For the text-containing cell, return its midpoint in [X, Y] coordinate format. 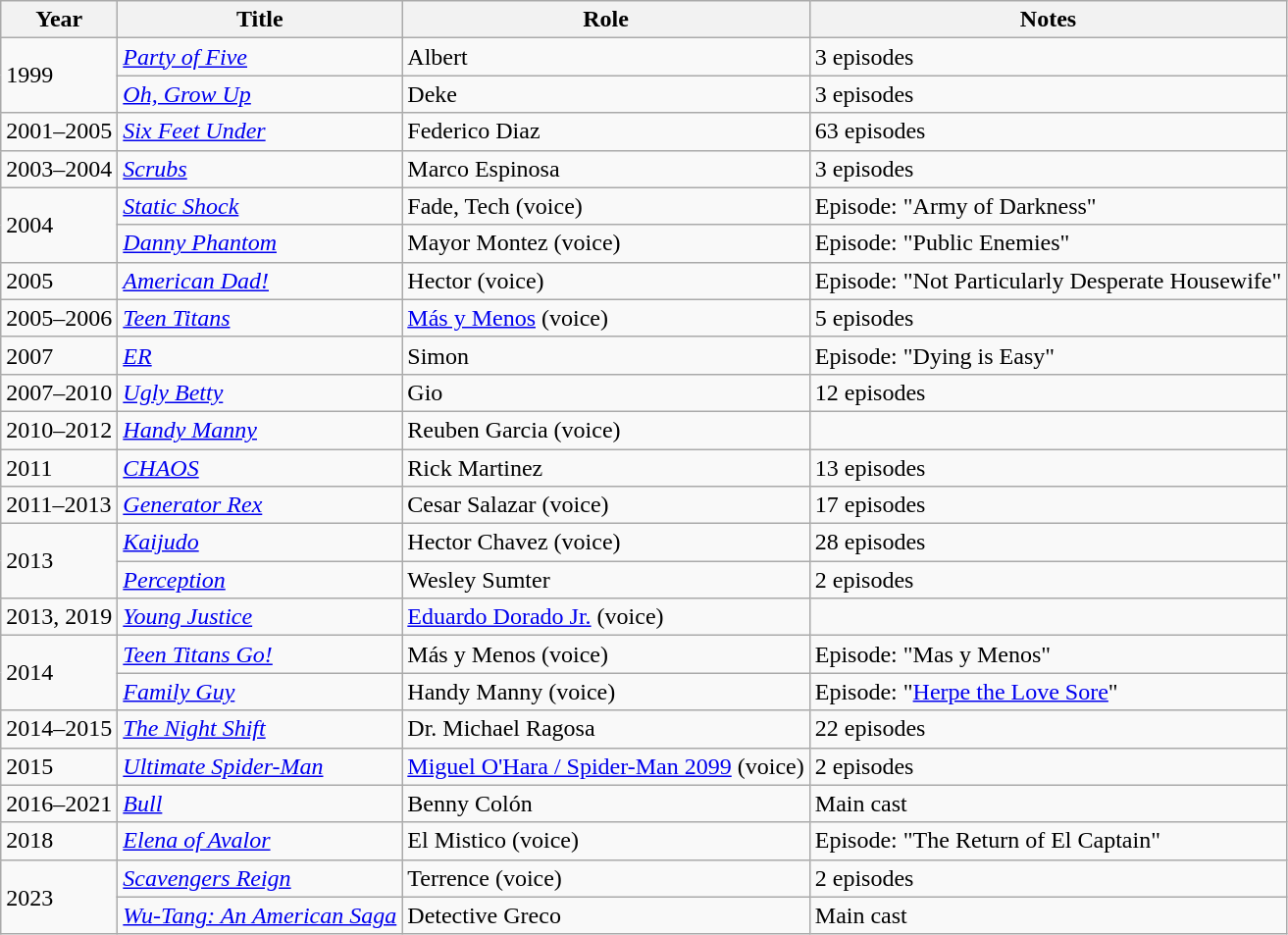
Mayor Montez (voice) [606, 243]
Marco Espinosa [606, 169]
Six Feet Under [260, 131]
Episode: "Public Enemies" [1048, 243]
2018 [59, 841]
Kaijudo [260, 543]
2014 [59, 673]
28 episodes [1048, 543]
Rick Martinez [606, 468]
2005–2006 [59, 318]
Simon [606, 355]
Wesley Sumter [606, 580]
Gio [606, 392]
Family Guy [260, 692]
Teen Titans [260, 318]
Wu-Tang: An American Saga [260, 915]
2013, 2019 [59, 617]
Cesar Salazar (voice) [606, 505]
13 episodes [1048, 468]
Scavengers Reign [260, 878]
Dr. Michael Ragosa [606, 729]
The Night Shift [260, 729]
CHAOS [260, 468]
22 episodes [1048, 729]
Episode: "Dying is Easy" [1048, 355]
2023 [59, 897]
2015 [59, 766]
2007 [59, 355]
El Mistico (voice) [606, 841]
Reuben Garcia (voice) [606, 430]
Federico Diaz [606, 131]
12 episodes [1048, 392]
2001–2005 [59, 131]
Episode: "Army of Darkness" [1048, 206]
Episode: "Mas y Menos" [1048, 654]
Hector (voice) [606, 281]
1999 [59, 76]
Albert [606, 57]
Episode: "Herpe the Love Sore" [1048, 692]
2007–2010 [59, 392]
Ugly Betty [260, 392]
17 episodes [1048, 505]
2014–2015 [59, 729]
American Dad! [260, 281]
Role [606, 20]
Notes [1048, 20]
Episode: "Not Particularly Desperate Housewife" [1048, 281]
ER [260, 355]
Teen Titans Go! [260, 654]
2010–2012 [59, 430]
Oh, Grow Up [260, 94]
Eduardo Dorado Jr. (voice) [606, 617]
2005 [59, 281]
Terrence (voice) [606, 878]
2011–2013 [59, 505]
Miguel O'Hara / Spider-Man 2099 (voice) [606, 766]
2016–2021 [59, 804]
63 episodes [1048, 131]
Deke [606, 94]
Generator Rex [260, 505]
Detective Greco [606, 915]
2011 [59, 468]
Perception [260, 580]
Episode: "The Return of El Captain" [1048, 841]
2013 [59, 561]
Year [59, 20]
2003–2004 [59, 169]
Ultimate Spider-Man [260, 766]
5 episodes [1048, 318]
Handy Manny (voice) [606, 692]
Handy Manny [260, 430]
Title [260, 20]
Static Shock [260, 206]
Party of Five [260, 57]
Hector Chavez (voice) [606, 543]
Scrubs [260, 169]
Danny Phantom [260, 243]
Bull [260, 804]
Young Justice [260, 617]
2004 [59, 225]
Fade, Tech (voice) [606, 206]
Benny Colón [606, 804]
Elena of Avalor [260, 841]
